Find where the given text appears and provide that cell's center as [X, Y] coordinate. 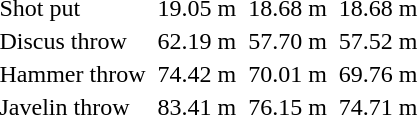
62.19 m [197, 41]
74.42 m [197, 74]
70.01 m [288, 74]
57.70 m [288, 41]
